From the cell containing the given text, extract its center point as [x, y] coordinate. 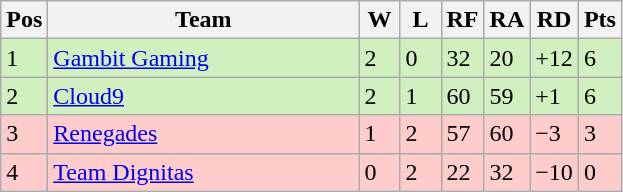
59 [507, 96]
−3 [554, 134]
Renegades [204, 134]
+1 [554, 96]
57 [462, 134]
Team [204, 20]
−10 [554, 172]
Gambit Gaming [204, 58]
RF [462, 20]
RD [554, 20]
RA [507, 20]
4 [24, 172]
22 [462, 172]
Pts [600, 20]
L [420, 20]
20 [507, 58]
+12 [554, 58]
Cloud9 [204, 96]
W [380, 20]
Pos [24, 20]
Team Dignitas [204, 172]
